Identify which cell holds the provided text, then report its (X, Y) central coordinate. 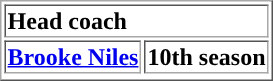
Brooke Niles (74, 56)
Head coach (137, 20)
10th season (206, 56)
